Pinpoint the cell where the given text exists, returning its (x, y) midpoint coordinate. 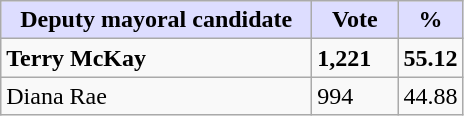
1,221 (355, 58)
44.88 (430, 96)
994 (355, 96)
Diana Rae (156, 96)
Deputy mayoral candidate (156, 20)
% (430, 20)
Vote (355, 20)
55.12 (430, 58)
Terry McKay (156, 58)
